Return the (x, y) coordinate for the center point of the cell that contains the specified text.  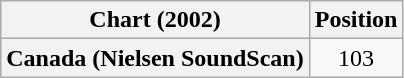
Chart (2002) (155, 20)
103 (356, 58)
Canada (Nielsen SoundScan) (155, 58)
Position (356, 20)
